Return the [X, Y] coordinate for the center point of the cell that contains the specified text.  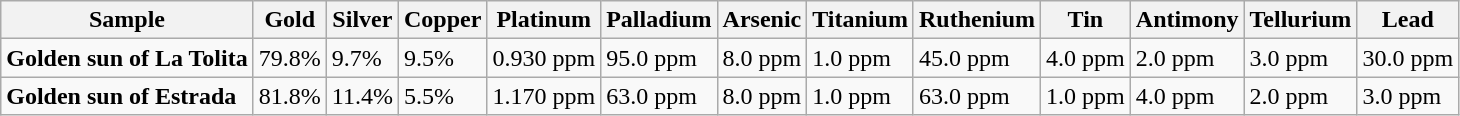
11.4% [362, 96]
Platinum [544, 20]
Tin [1086, 20]
Copper [442, 20]
95.0 ppm [659, 58]
30.0 ppm [1408, 58]
Titanium [860, 20]
Antimony [1187, 20]
9.7% [362, 58]
Gold [290, 20]
Tellurium [1300, 20]
Palladium [659, 20]
Arsenic [762, 20]
45.0 ppm [976, 58]
5.5% [442, 96]
Sample [127, 20]
Silver [362, 20]
79.8% [290, 58]
81.8% [290, 96]
1.170 ppm [544, 96]
Golden sun of Estrada [127, 96]
9.5% [442, 58]
0.930 ppm [544, 58]
Golden sun of La Tolita [127, 58]
Lead [1408, 20]
Ruthenium [976, 20]
